Provide the (x, y) coordinate of the cell's center where the given text is located.  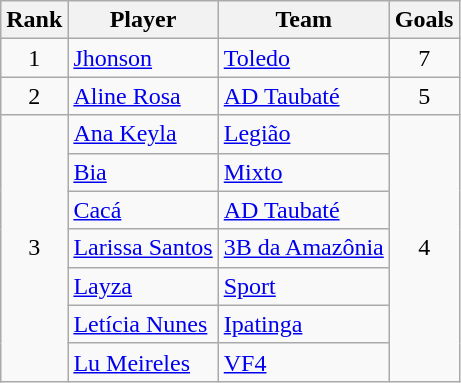
Ipatinga (304, 324)
Toledo (304, 58)
4 (424, 248)
2 (34, 96)
Rank (34, 20)
Letícia Nunes (143, 324)
Larissa Santos (143, 248)
1 (34, 58)
Lu Meireles (143, 362)
Aline Rosa (143, 96)
Cacá (143, 210)
3 (34, 248)
Player (143, 20)
Bia (143, 172)
5 (424, 96)
Team (304, 20)
Legião (304, 134)
Layza (143, 286)
3B da Amazônia (304, 248)
Goals (424, 20)
Jhonson (143, 58)
Ana Keyla (143, 134)
Sport (304, 286)
Mixto (304, 172)
VF4 (304, 362)
7 (424, 58)
